Find where the given text appears and provide that cell's center as [X, Y] coordinate. 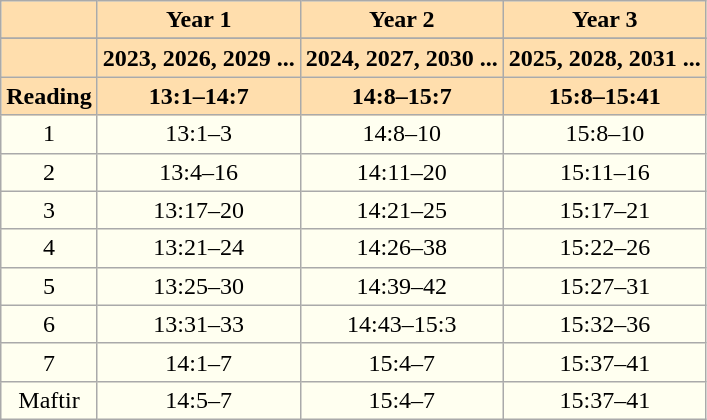
2025, 2028, 2031 ... [604, 58]
14:21–25 [402, 210]
14:39–42 [402, 286]
14:43–15:3 [402, 324]
13:31–33 [198, 324]
5 [49, 286]
15:17–21 [604, 210]
Reading [49, 96]
15:11–16 [604, 172]
15:8–15:41 [604, 96]
13:4–16 [198, 172]
14:11–20 [402, 172]
13:25–30 [198, 286]
2023, 2026, 2029 ... [198, 58]
2024, 2027, 2030 ... [402, 58]
Year 2 [402, 20]
15:8–10 [604, 134]
14:5–7 [198, 400]
7 [49, 362]
6 [49, 324]
15:32–36 [604, 324]
15:27–31 [604, 286]
13:21–24 [198, 248]
14:26–38 [402, 248]
13:1–3 [198, 134]
14:8–15:7 [402, 96]
Maftir [49, 400]
15:22–26 [604, 248]
4 [49, 248]
14:8–10 [402, 134]
2 [49, 172]
13:1–14:7 [198, 96]
1 [49, 134]
3 [49, 210]
Year 3 [604, 20]
Year 1 [198, 20]
13:17–20 [198, 210]
14:1–7 [198, 362]
